Detect which cell encompasses the target text, then output its [x, y] center coordinate. 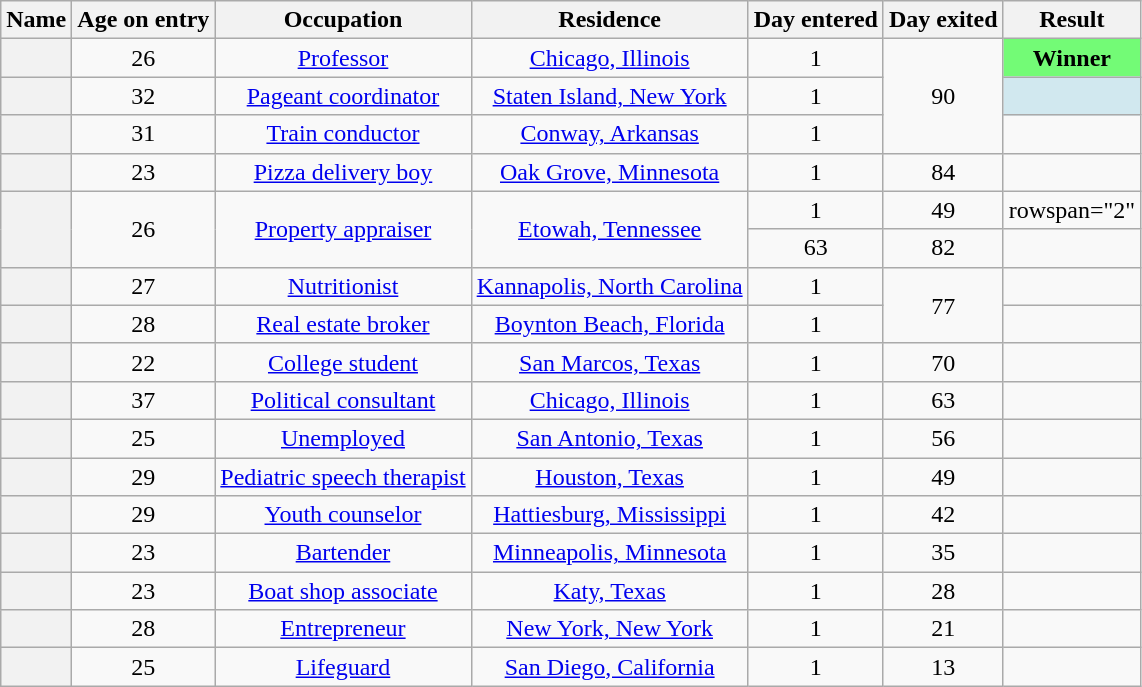
Kannapolis, North Carolina [610, 286]
42 [943, 515]
Occupation [343, 20]
31 [144, 134]
Train conductor [343, 134]
San Marcos, Texas [610, 362]
Real estate broker [343, 324]
Boat shop associate [343, 591]
56 [943, 438]
Conway, Arkansas [610, 134]
Nutritionist [343, 286]
Houston, Texas [610, 477]
Minneapolis, Minnesota [610, 553]
Day exited [943, 20]
Pediatric speech therapist [343, 477]
Entrepreneur [343, 629]
Residence [610, 20]
Day entered [816, 20]
College student [343, 362]
Pageant coordinator [343, 96]
rowspan="2" [1072, 210]
32 [144, 96]
13 [943, 667]
82 [943, 248]
37 [144, 400]
New York, New York [610, 629]
Winner [1072, 58]
90 [943, 96]
Result [1072, 20]
Pizza delivery boy [343, 172]
Professor [343, 58]
San Diego, California [610, 667]
Staten Island, New York [610, 96]
Lifeguard [343, 667]
Youth counselor [343, 515]
Etowah, Tennessee [610, 229]
Katy, Texas [610, 591]
22 [144, 362]
Oak Grove, Minnesota [610, 172]
84 [943, 172]
70 [943, 362]
Age on entry [144, 20]
Hattiesburg, Mississippi [610, 515]
Name [36, 20]
77 [943, 305]
35 [943, 553]
Property appraiser [343, 229]
Unemployed [343, 438]
21 [943, 629]
27 [144, 286]
Political consultant [343, 400]
Boynton Beach, Florida [610, 324]
San Antonio, Texas [610, 438]
Bartender [343, 553]
